Extract the [x, y] coordinate from the center of the cell holding the provided text.  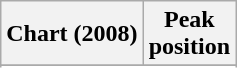
Chart (2008) [72, 34]
Peakposition [189, 34]
